Determine the [X, Y] coordinate at the center of the cell enclosing the given text.  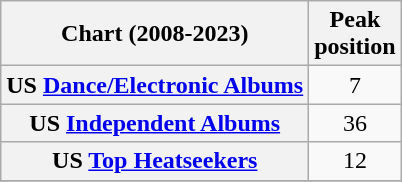
US Independent Albums [155, 123]
7 [355, 85]
12 [355, 161]
US Top Heatseekers [155, 161]
US Dance/Electronic Albums [155, 85]
36 [355, 123]
Chart (2008-2023) [155, 34]
Peakposition [355, 34]
